Determine the (x, y) coordinate at the center of the cell enclosing the given text.  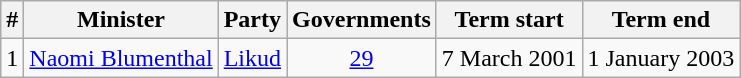
29 (362, 58)
Governments (362, 20)
Term end (661, 20)
Naomi Blumenthal (121, 58)
7 March 2001 (509, 58)
1 January 2003 (661, 58)
Party (252, 20)
Term start (509, 20)
# (12, 20)
Likud (252, 58)
1 (12, 58)
Minister (121, 20)
